For the text-containing cell, return its midpoint in (X, Y) coordinate format. 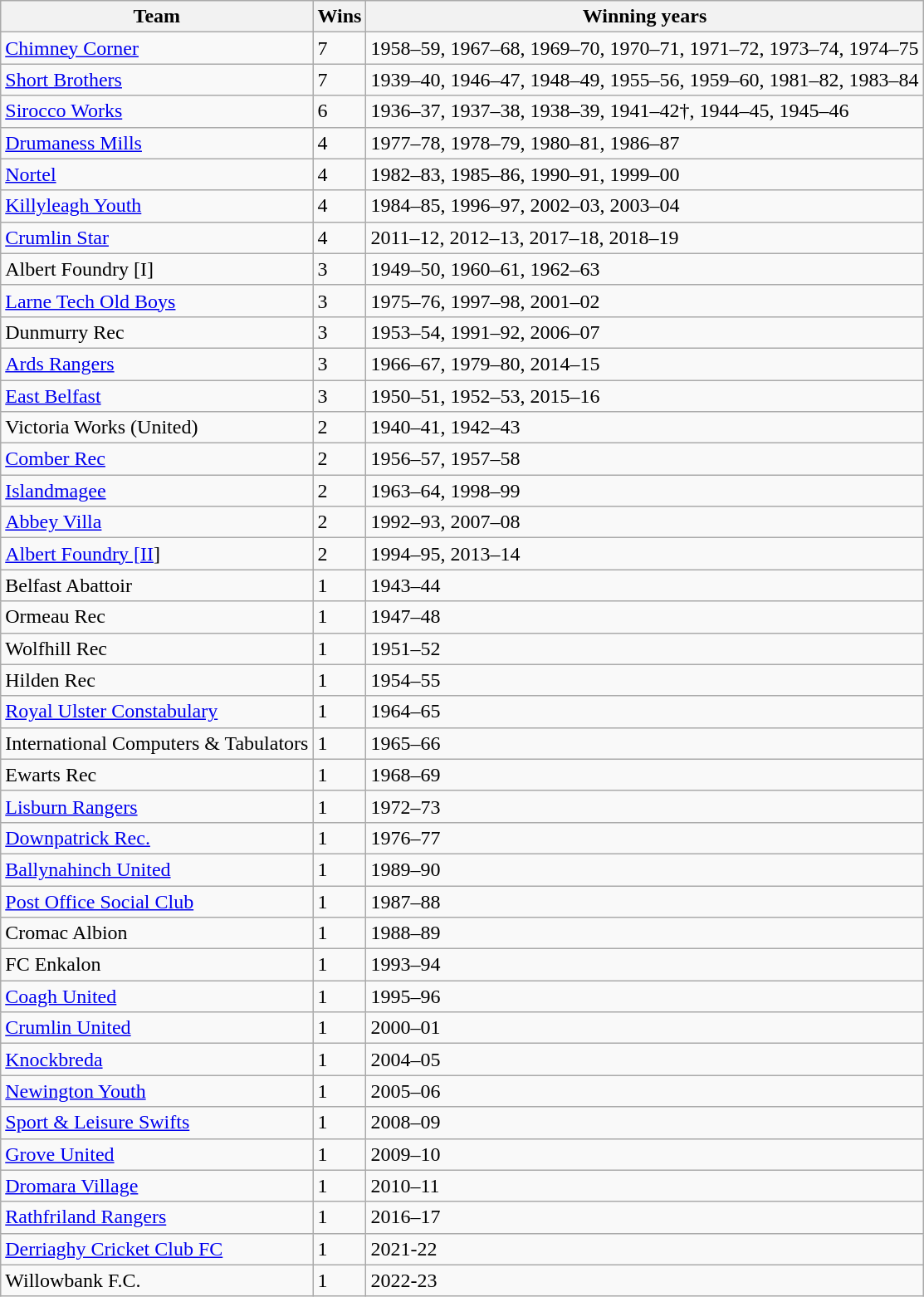
Dromara Village (157, 1186)
Belfast Abattoir (157, 585)
Coagh United (157, 996)
Comber Rec (157, 459)
1936–37, 1937–38, 1938–39, 1941–42†, 1944–45, 1945–46 (644, 111)
1989–90 (644, 869)
1968–69 (644, 775)
Wins (340, 17)
1992–93, 2007–08 (644, 522)
2010–11 (644, 1186)
2011–12, 2012–13, 2017–18, 2018–19 (644, 237)
Albert Foundry [I] (157, 269)
1975–76, 1997–98, 2001–02 (644, 301)
Dunmurry Rec (157, 332)
Ards Rangers (157, 364)
Crumlin Star (157, 237)
Derriaghy Cricket Club FC (157, 1249)
Knockbreda (157, 1060)
International Computers & Tabulators (157, 743)
6 (340, 111)
1950–51, 1952–53, 2015–16 (644, 396)
1994–95, 2013–14 (644, 554)
1964–65 (644, 712)
Rathfriland Rangers (157, 1217)
2004–05 (644, 1060)
Downpatrick Rec. (157, 838)
1956–57, 1957–58 (644, 459)
1939–40, 1946–47, 1948–49, 1955–56, 1959–60, 1981–82, 1983–84 (644, 80)
1963–64, 1998–99 (644, 491)
Team (157, 17)
Ormeau Rec (157, 617)
Ewarts Rec (157, 775)
1965–66 (644, 743)
1954–55 (644, 680)
Ballynahinch United (157, 869)
Winning years (644, 17)
1987–88 (644, 901)
Newington Youth (157, 1091)
2005–06 (644, 1091)
1982–83, 1985–86, 1990–91, 1999–00 (644, 174)
Crumlin United (157, 1028)
1953–54, 1991–92, 2006–07 (644, 332)
FC Enkalon (157, 965)
East Belfast (157, 396)
1958–59, 1967–68, 1969–70, 1970–71, 1971–72, 1973–74, 1974–75 (644, 48)
Post Office Social Club (157, 901)
1984–85, 1996–97, 2002–03, 2003–04 (644, 206)
Lisburn Rangers (157, 806)
1943–44 (644, 585)
2022-23 (644, 1280)
Victoria Works (United) (157, 428)
Willowbank F.C. (157, 1280)
Larne Tech Old Boys (157, 301)
Royal Ulster Constabulary (157, 712)
2000–01 (644, 1028)
1993–94 (644, 965)
1951–52 (644, 648)
Wolfhill Rec (157, 648)
Abbey Villa (157, 522)
2016–17 (644, 1217)
Chimney Corner (157, 48)
1977–78, 1978–79, 1980–81, 1986–87 (644, 143)
1947–48 (644, 617)
Sport & Leisure Swifts (157, 1123)
1940–41, 1942–43 (644, 428)
Short Brothers (157, 80)
Islandmagee (157, 491)
1988–89 (644, 933)
Grove United (157, 1154)
Cromac Albion (157, 933)
1976–77 (644, 838)
2021-22 (644, 1249)
Drumaness Mills (157, 143)
Sirocco Works (157, 111)
1995–96 (644, 996)
1972–73 (644, 806)
Nortel (157, 174)
2009–10 (644, 1154)
2008–09 (644, 1123)
Albert Foundry [II] (157, 554)
Killyleagh Youth (157, 206)
1966–67, 1979–80, 2014–15 (644, 364)
Hilden Rec (157, 680)
1949–50, 1960–61, 1962–63 (644, 269)
